Search for the cell housing the specified text and yield its (X, Y) center coordinate. 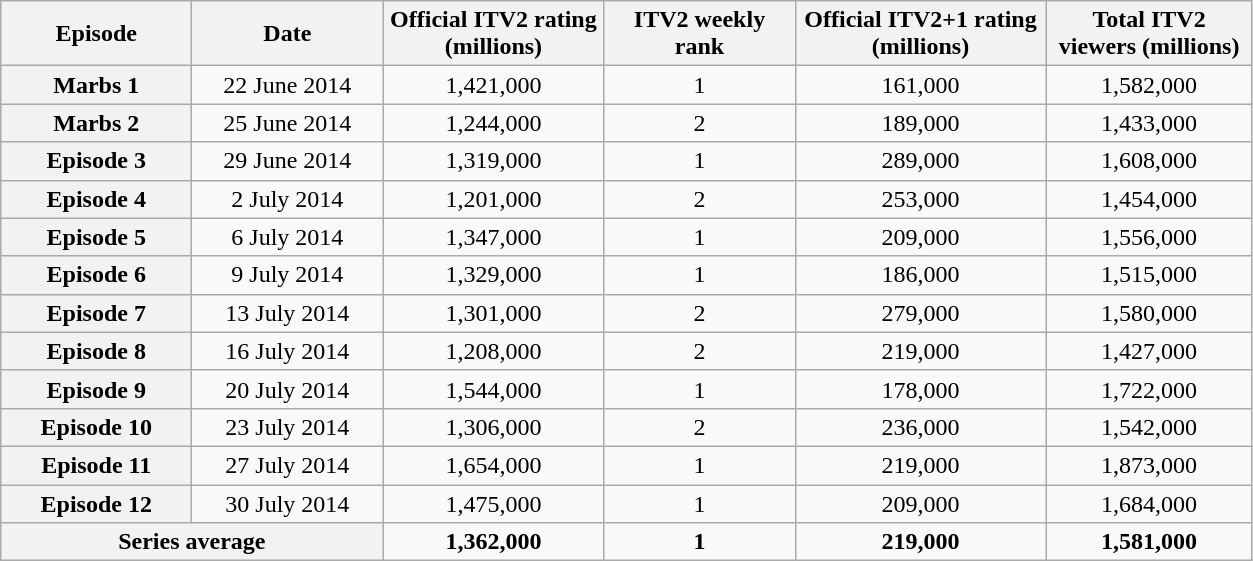
Official ITV2 rating(millions) (494, 34)
186,000 (920, 275)
Episode 6 (96, 275)
1,421,000 (494, 85)
Episode 7 (96, 313)
1,542,000 (1149, 427)
29 June 2014 (288, 161)
Series average (192, 542)
1,454,000 (1149, 199)
1,362,000 (494, 542)
1,301,000 (494, 313)
Episode 8 (96, 351)
ITV2 weekly rank (700, 34)
20 July 2014 (288, 389)
1,475,000 (494, 503)
1,244,000 (494, 123)
1,208,000 (494, 351)
1,580,000 (1149, 313)
Episode 11 (96, 465)
1,873,000 (1149, 465)
1,306,000 (494, 427)
236,000 (920, 427)
Episode 5 (96, 237)
Episode 3 (96, 161)
1,582,000 (1149, 85)
23 July 2014 (288, 427)
1,319,000 (494, 161)
Episode 12 (96, 503)
1,433,000 (1149, 123)
1,581,000 (1149, 542)
1,544,000 (494, 389)
Date (288, 34)
253,000 (920, 199)
Episode 9 (96, 389)
279,000 (920, 313)
Episode 10 (96, 427)
Marbs 2 (96, 123)
1,329,000 (494, 275)
Marbs 1 (96, 85)
2 July 2014 (288, 199)
1,556,000 (1149, 237)
178,000 (920, 389)
161,000 (920, 85)
Official ITV2+1 rating(millions) (920, 34)
1,608,000 (1149, 161)
1,515,000 (1149, 275)
289,000 (920, 161)
189,000 (920, 123)
1,684,000 (1149, 503)
13 July 2014 (288, 313)
Episode 4 (96, 199)
1,722,000 (1149, 389)
Episode (96, 34)
22 June 2014 (288, 85)
1,347,000 (494, 237)
Total ITV2 viewers (millions) (1149, 34)
6 July 2014 (288, 237)
30 July 2014 (288, 503)
1,654,000 (494, 465)
9 July 2014 (288, 275)
16 July 2014 (288, 351)
25 June 2014 (288, 123)
27 July 2014 (288, 465)
1,427,000 (1149, 351)
1,201,000 (494, 199)
